Find where the given text appears and provide that cell's center as (x, y) coordinate. 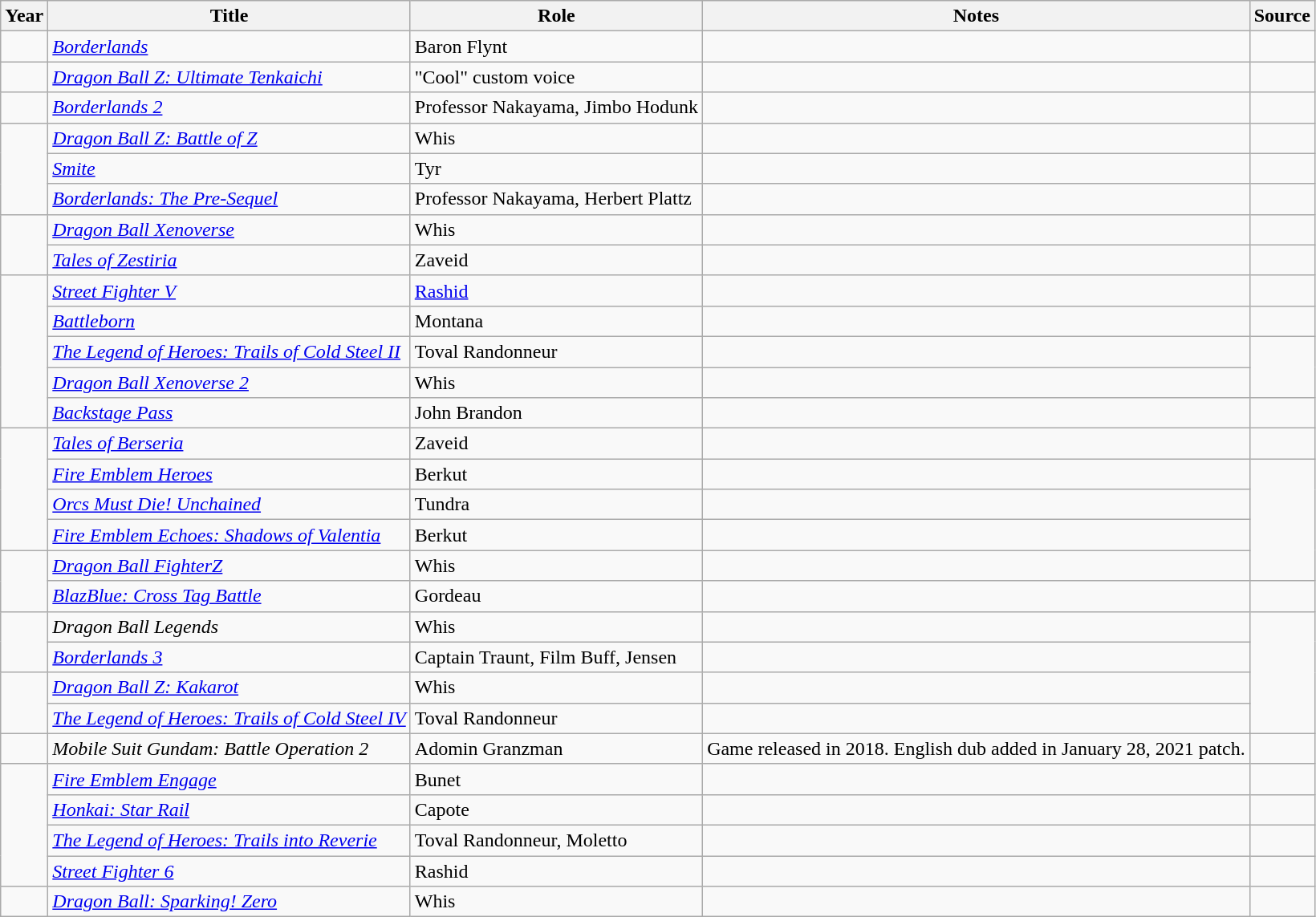
Baron Flynt (556, 47)
Professor Nakayama, Herbert Plattz (556, 199)
"Cool" custom voice (556, 77)
Title (229, 16)
Fire Emblem Engage (229, 779)
Borderlands (229, 47)
Dragon Ball Z: Ultimate Tenkaichi (229, 77)
The Legend of Heroes: Trails of Cold Steel II (229, 351)
Tyr (556, 168)
Borderlands 3 (229, 657)
Dragon Ball: Sparking! Zero (229, 902)
Backstage Pass (229, 413)
Dragon Ball FighterZ (229, 566)
Role (556, 16)
Battleborn (229, 321)
Notes (977, 16)
Professor Nakayama, Jimbo Hodunk (556, 108)
Orcs Must Die! Unchained (229, 505)
Capote (556, 809)
Smite (229, 168)
Year (24, 16)
Game released in 2018. English dub added in January 28, 2021 patch. (977, 749)
Montana (556, 321)
Adomin Granzman (556, 749)
Gordeau (556, 596)
Borderlands: The Pre-Sequel (229, 199)
Borderlands 2 (229, 108)
BlazBlue: Cross Tag Battle (229, 596)
The Legend of Heroes: Trails of Cold Steel IV (229, 718)
Bunet (556, 779)
Captain Traunt, Film Buff, Jensen (556, 657)
Tales of Zestiria (229, 260)
John Brandon (556, 413)
Dragon Ball Xenoverse (229, 229)
The Legend of Heroes: Trails into Reverie (229, 840)
Toval Randonneur, Moletto (556, 840)
Dragon Ball Legends (229, 627)
Dragon Ball Z: Kakarot (229, 688)
Mobile Suit Gundam: Battle Operation 2 (229, 749)
Dragon Ball Z: Battle of Z (229, 138)
Street Fighter 6 (229, 870)
Source (1282, 16)
Honkai: Star Rail (229, 809)
Fire Emblem Heroes (229, 474)
Fire Emblem Echoes: Shadows of Valentia (229, 535)
Tales of Berseria (229, 444)
Tundra (556, 505)
Dragon Ball Xenoverse 2 (229, 383)
Street Fighter V (229, 290)
